Identify which cell holds the provided text, then report its [X, Y] central coordinate. 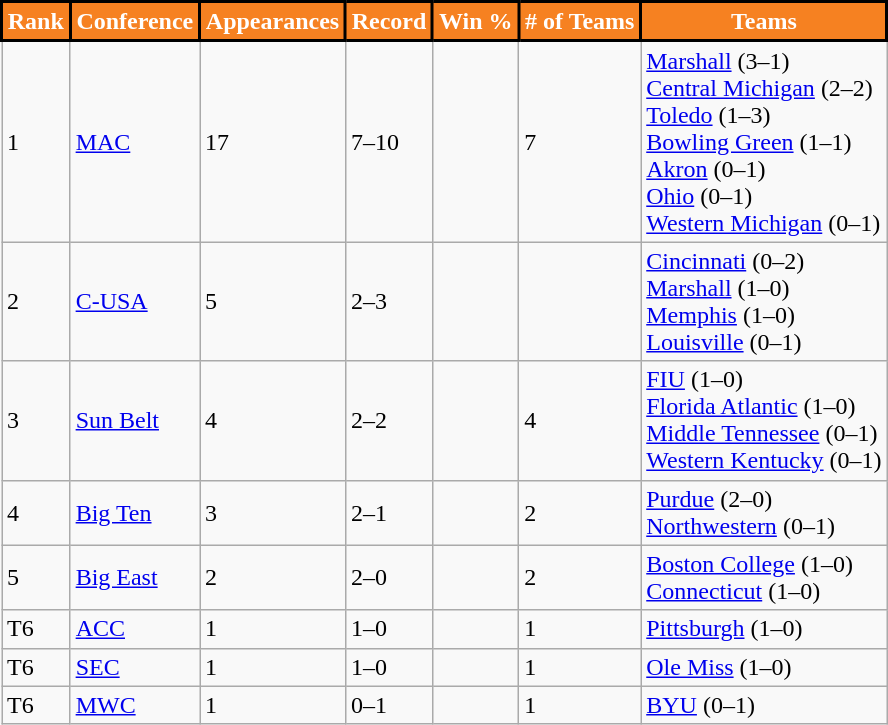
17 [273, 142]
Cincinnati (0–2)Marshall (1–0) Memphis (1–0) Louisville (0–1) [764, 302]
SEC [134, 667]
Conference [134, 22]
BYU (0–1) [764, 705]
2–2 [388, 420]
FIU (1–0)Florida Atlantic (1–0) Middle Tennessee (0–1) Western Kentucky (0–1) [764, 420]
Pittsburgh (1–0) [764, 629]
Record [388, 22]
# of Teams [580, 22]
Win % [476, 22]
Big East [134, 578]
0–1 [388, 705]
Rank [36, 22]
7–10 [388, 142]
Teams [764, 22]
2–0 [388, 578]
MWC [134, 705]
Sun Belt [134, 420]
C-USA [134, 302]
Ole Miss (1–0) [764, 667]
ACC [134, 629]
MAC [134, 142]
Marshall (3–1)Central Michigan (2–2) Toledo (1–3) Bowling Green (1–1) Akron (0–1) Ohio (0–1) Western Michigan (0–1) [764, 142]
Boston College (1–0)Connecticut (1–0) [764, 578]
2–1 [388, 512]
Appearances [273, 22]
Big Ten [134, 512]
Purdue (2–0)Northwestern (0–1) [764, 512]
2–3 [388, 302]
7 [580, 142]
